For the text-containing cell, return its midpoint in (x, y) coordinate format. 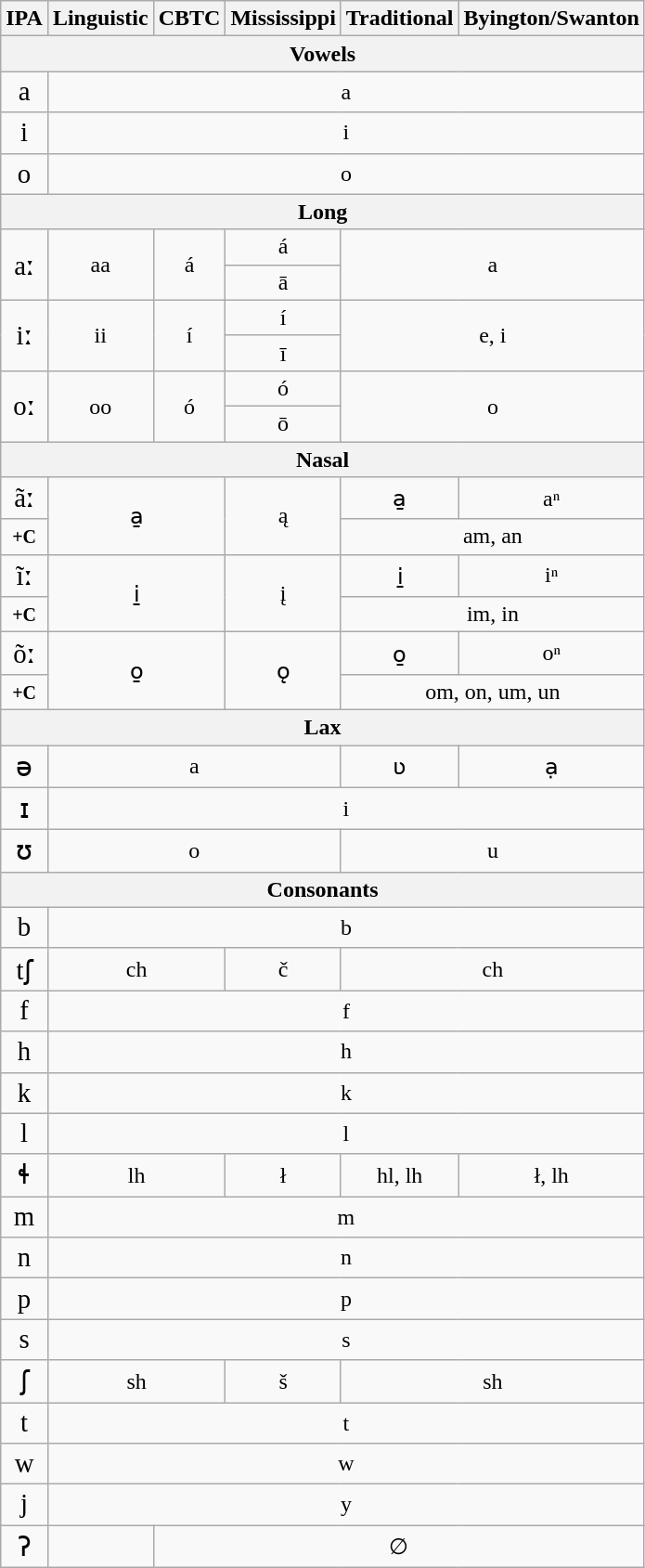
ĩː (24, 576)
Byington/Swanton (551, 19)
Nasal (323, 460)
ł, lh (551, 1175)
ǫ (283, 671)
ą (283, 516)
Linguistic (100, 19)
aa (100, 265)
lh (136, 1175)
am, an (492, 537)
e, i (492, 335)
oⁿ (551, 654)
į (283, 593)
š (283, 1381)
j (24, 1505)
ə (24, 766)
ʋ (399, 766)
IPA (24, 19)
hl, lh (399, 1175)
ạ (551, 766)
Mississippi (283, 19)
ii (100, 335)
∅ (399, 1547)
č (283, 969)
oo (100, 406)
CBTC (189, 19)
ł (283, 1175)
ō (283, 423)
y (345, 1505)
Consonants (323, 889)
Traditional (399, 19)
ā (283, 282)
õː (24, 654)
oː (24, 406)
Vowels (323, 54)
im, in (492, 615)
ʊ (24, 851)
tʃ (24, 969)
aː (24, 265)
u (492, 851)
Long (323, 212)
iː (24, 335)
ãː (24, 499)
iⁿ (551, 576)
om, on, um, un (492, 692)
ʃ (24, 1381)
ī (283, 353)
Lax (323, 727)
aⁿ (551, 499)
ɬ (24, 1175)
ʔ (24, 1547)
ɪ (24, 809)
